Determine the (x, y) coordinate at the center of the cell enclosing the given text.  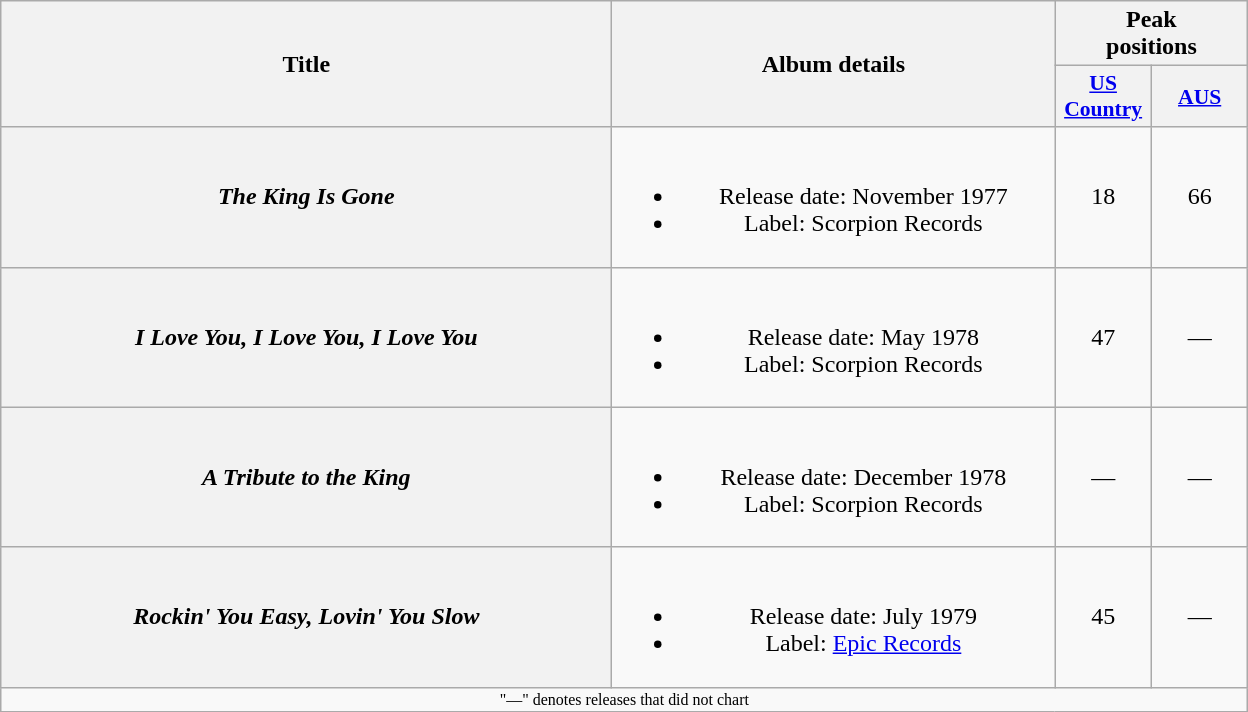
US Country (1104, 96)
Release date: December 1978Label: Scorpion Records (834, 477)
"—" denotes releases that did not chart (624, 699)
Peakpositions (1152, 34)
66 (1200, 197)
The King Is Gone (306, 197)
45 (1104, 617)
AUS (1200, 96)
Release date: May 1978Label: Scorpion Records (834, 337)
Release date: July 1979Label: Epic Records (834, 617)
Release date: November 1977Label: Scorpion Records (834, 197)
A Tribute to the King (306, 477)
Title (306, 64)
Rockin' You Easy, Lovin' You Slow (306, 617)
47 (1104, 337)
Album details (834, 64)
I Love You, I Love You, I Love You (306, 337)
18 (1104, 197)
